For the text-containing cell, return its midpoint in (X, Y) coordinate format. 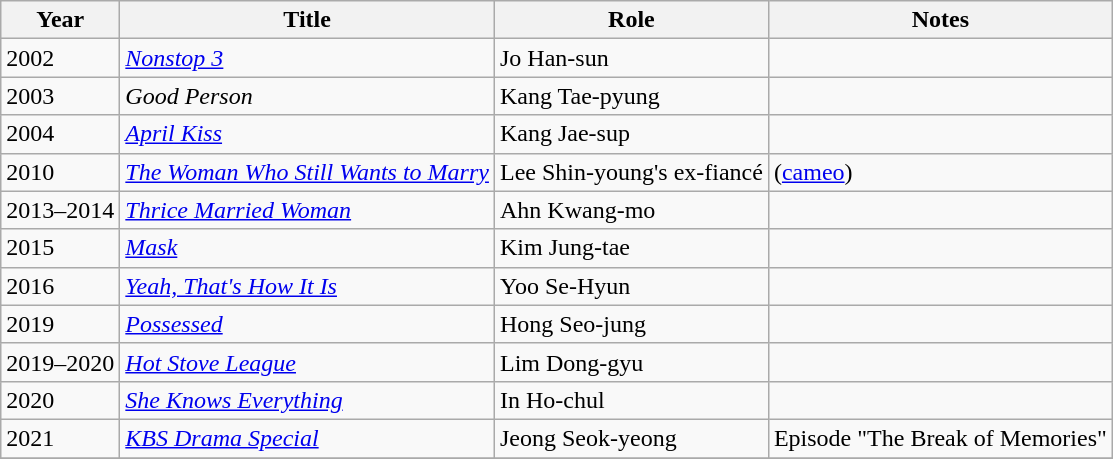
2020 (60, 400)
(cameo) (940, 172)
2015 (60, 248)
Jo Han-sun (631, 58)
Ahn Kwang-mo (631, 210)
Kang Jae-sup (631, 134)
Role (631, 20)
Thrice Married Woman (308, 210)
2016 (60, 286)
Yoo Se-Hyun (631, 286)
Nonstop 3 (308, 58)
KBS Drama Special (308, 438)
Kang Tae-pyung (631, 96)
2019–2020 (60, 362)
2019 (60, 324)
Lim Dong-gyu (631, 362)
Hot Stove League (308, 362)
Good Person (308, 96)
Yeah, That's How It Is (308, 286)
The Woman Who Still Wants to Marry (308, 172)
Mask (308, 248)
2021 (60, 438)
Possessed (308, 324)
2003 (60, 96)
April Kiss (308, 134)
Hong Seo-jung (631, 324)
Jeong Seok-yeong (631, 438)
Title (308, 20)
Year (60, 20)
2002 (60, 58)
2010 (60, 172)
She Knows Everything (308, 400)
Episode "The Break of Memories" (940, 438)
Lee Shin-young's ex-fiancé (631, 172)
2013–2014 (60, 210)
2004 (60, 134)
Notes (940, 20)
In Ho-chul (631, 400)
Kim Jung-tae (631, 248)
